Determine the [X, Y] coordinate at the center of the cell enclosing the given text.  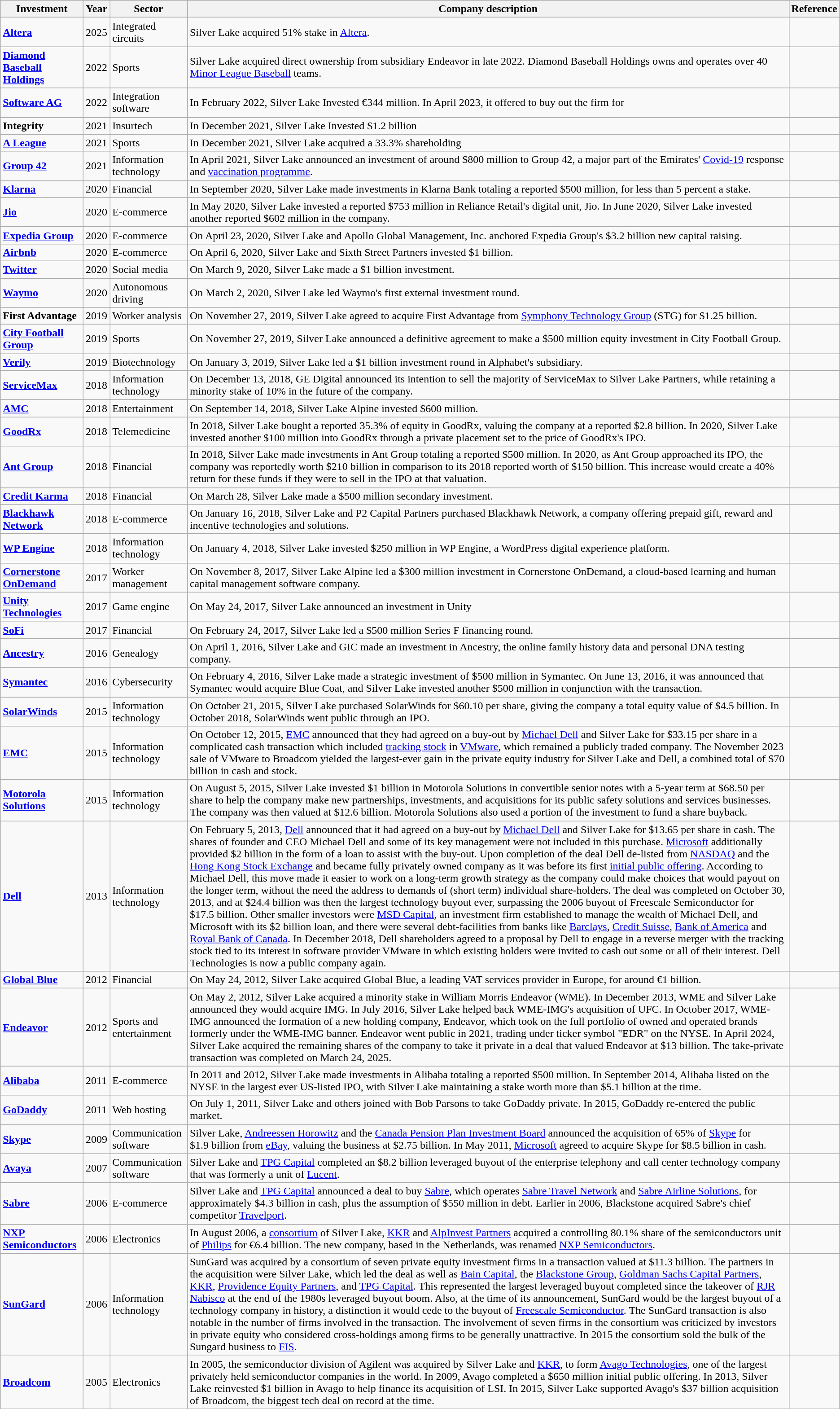
Waymo [42, 293]
Autonomous driving [149, 293]
SoFi [42, 630]
SolarWinds [42, 711]
On January 4, 2018, Silver Lake invested $250 million in WP Engine, a WordPress digital experience platform. [488, 549]
Endeavor [42, 1027]
Software AG [42, 102]
Broadcom [42, 1382]
Credit Karma [42, 496]
SunGard [42, 1304]
In December 2021, Silver Lake Invested $1.2 billion [488, 126]
2007 [97, 1168]
Silver Lake acquired 51% stake in Altera. [488, 32]
On April 1, 2016, Silver Lake and GIC made an investment in Ancestry, the online family history data and personal DNA testing company. [488, 653]
Entertainment [149, 408]
Integrated circuits [149, 32]
Avaya [42, 1168]
GoodRx [42, 432]
On May 24, 2017, Silver Lake announced an investment in Unity [488, 607]
Group 42 [42, 166]
Expedia Group [42, 235]
Diamond Baseball Holdings [42, 67]
AMC [42, 408]
Year [97, 9]
ServiceMax [42, 385]
Symantec [42, 682]
Unity Technologies [42, 607]
Company description [488, 9]
Ant Group [42, 467]
2025 [97, 32]
EMC [42, 753]
GoDaddy [42, 1110]
Jio [42, 212]
On November 27, 2019, Silver Lake agreed to acquire First Advantage from Symphony Technology Group (STG) for $1.25 billion. [488, 316]
Skype [42, 1139]
On May 24, 2012, Silver Lake acquired Global Blue, a leading VAT services provider in Europe, for around €1 billion. [488, 980]
2005 [97, 1382]
City Football Group [42, 339]
Klarna [42, 189]
Sector [149, 9]
Airbnb [42, 252]
In September 2020, Silver Lake made investments in Klarna Bank totaling a reported $500 million, for less than 5 percent a stake. [488, 189]
Worker analysis [149, 316]
On March 28, Silver Lake made a $500 million secondary investment. [488, 496]
Social media [149, 269]
On September 14, 2018, Silver Lake Alpine invested $600 million. [488, 408]
On March 9, 2020, Silver Lake made a $1 billion investment. [488, 269]
On July 1, 2011, Silver Lake and others joined with Bob Parsons to take GoDaddy private. In 2015, GoDaddy re-entered the public market. [488, 1110]
Telemedicine [149, 432]
2013 [97, 896]
Worker management [149, 577]
WP Engine [42, 549]
Alibaba [42, 1081]
Biotechnology [149, 362]
Verily [42, 362]
Genealogy [149, 653]
Insurtech [149, 126]
Sports and entertainment [149, 1027]
On March 2, 2020, Silver Lake led Waymo's first external investment round. [488, 293]
Web hosting [149, 1110]
2009 [97, 1139]
Cybersecurity [149, 682]
First Advantage [42, 316]
Sabre [42, 1203]
On November 27, 2019, Silver Lake announced a definitive agreement to make a $500 million equity investment in City Football Group. [488, 339]
Integration software [149, 102]
On January 3, 2019, Silver Lake led a $1 billion investment round in Alphabet's subsidiary. [488, 362]
A League [42, 143]
Twitter [42, 269]
Dell [42, 896]
On February 24, 2017, Silver Lake led a $500 million Series F financing round. [488, 630]
Cornerstone OnDemand [42, 577]
Ancestry [42, 653]
Integrity [42, 126]
Global Blue [42, 980]
Blackhawk Network [42, 519]
On April 23, 2020, Silver Lake and Apollo Global Management, Inc. anchored Expedia Group's $3.2 billion new capital raising. [488, 235]
Reference [814, 9]
Motorola Solutions [42, 800]
Game engine [149, 607]
Investment [42, 9]
On April 6, 2020, Silver Lake and Sixth Street Partners invested $1 billion. [488, 252]
In February 2022, Silver Lake Invested €344 million. In April 2023, it offered to buy out the firm for [488, 102]
Altera [42, 32]
In December 2021, Silver Lake acquired a 33.3% shareholding [488, 143]
NXP Semiconductors [42, 1239]
